Determine the [x, y] coordinate at the center of the cell enclosing the given text.  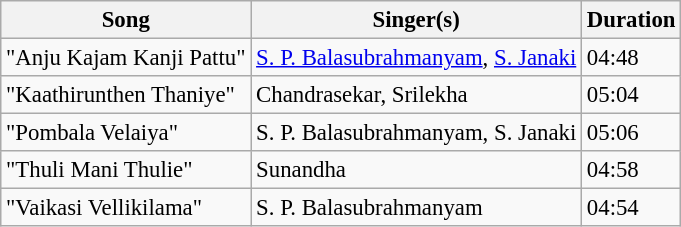
S. P. Balasubrahmanyam [416, 208]
04:58 [632, 170]
"Vaikasi Vellikilama" [126, 208]
"Kaathirunthen Thaniye" [126, 95]
Chandrasekar, Srilekha [416, 95]
Sunandha [416, 170]
Song [126, 20]
04:54 [632, 208]
"Pombala Velaiya" [126, 133]
Duration [632, 20]
Singer(s) [416, 20]
05:04 [632, 95]
"Thuli Mani Thulie" [126, 170]
04:48 [632, 58]
05:06 [632, 133]
"Anju Kajam Kanji Pattu" [126, 58]
